From the cell containing the given text, extract its center point as (x, y) coordinate. 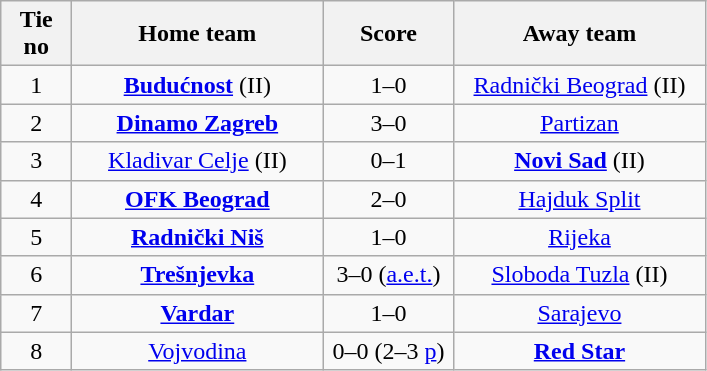
0–0 (2–3 p) (388, 351)
Novi Sad (II) (580, 161)
5 (36, 237)
6 (36, 275)
Radnički Beograd (II) (580, 85)
2–0 (388, 199)
3–0 (a.e.t.) (388, 275)
Trešnjevka (198, 275)
0–1 (388, 161)
Dinamo Zagreb (198, 123)
Red Star (580, 351)
Sloboda Tuzla (II) (580, 275)
7 (36, 313)
Vojvodina (198, 351)
Away team (580, 34)
Partizan (580, 123)
Vardar (198, 313)
8 (36, 351)
Tie no (36, 34)
Budućnost (II) (198, 85)
Score (388, 34)
OFK Beograd (198, 199)
1 (36, 85)
3 (36, 161)
2 (36, 123)
4 (36, 199)
Hajduk Split (580, 199)
Home team (198, 34)
Radnički Niš (198, 237)
Kladivar Celje (II) (198, 161)
Rijeka (580, 237)
Sarajevo (580, 313)
3–0 (388, 123)
